For the text-containing cell, return its midpoint in [x, y] coordinate format. 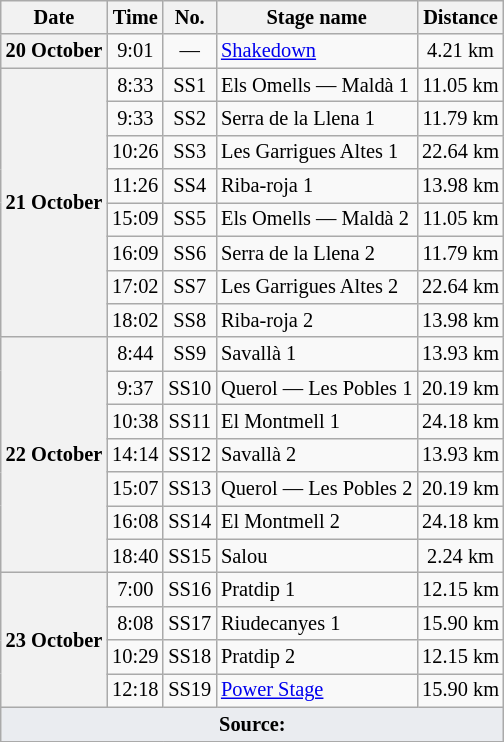
2.24 km [460, 556]
SS11 [190, 421]
No. [190, 17]
SS6 [190, 253]
Serra de la Llena 2 [316, 253]
Shakedown [316, 51]
15:09 [135, 219]
Distance [460, 17]
Els Omells — Maldà 1 [316, 85]
18:40 [135, 556]
Riudecanyes 1 [316, 623]
Date [54, 17]
SS8 [190, 320]
15:07 [135, 489]
Riba-roja 2 [316, 320]
8:44 [135, 354]
SS7 [190, 287]
22 October [54, 455]
Savallà 2 [316, 455]
Pratdip 1 [316, 589]
SS19 [190, 690]
SS16 [190, 589]
23 October [54, 640]
16:09 [135, 253]
SS2 [190, 118]
Power Stage [316, 690]
Source: [252, 724]
8:33 [135, 85]
16:08 [135, 522]
SS14 [190, 522]
10:29 [135, 657]
SS5 [190, 219]
9:01 [135, 51]
SS4 [190, 186]
18:02 [135, 320]
SS15 [190, 556]
Serra de la Llena 1 [316, 118]
Querol — Les Pobles 1 [316, 388]
SS13 [190, 489]
— [190, 51]
SS1 [190, 85]
SS3 [190, 152]
Stage name [316, 17]
Les Garrigues Altes 1 [316, 152]
Les Garrigues Altes 2 [316, 287]
7:00 [135, 589]
21 October [54, 202]
SS12 [190, 455]
SS10 [190, 388]
SS18 [190, 657]
20 October [54, 51]
Savallà 1 [316, 354]
Time [135, 17]
10:26 [135, 152]
Querol — Les Pobles 2 [316, 489]
14:14 [135, 455]
El Montmell 2 [316, 522]
SS9 [190, 354]
SS17 [190, 623]
4.21 km [460, 51]
9:37 [135, 388]
11:26 [135, 186]
Els Omells — Maldà 2 [316, 219]
Salou [316, 556]
17:02 [135, 287]
Pratdip 2 [316, 657]
Riba-roja 1 [316, 186]
10:38 [135, 421]
9:33 [135, 118]
El Montmell 1 [316, 421]
8:08 [135, 623]
12:18 [135, 690]
